Return [x, y] of the center of cell containing provided text 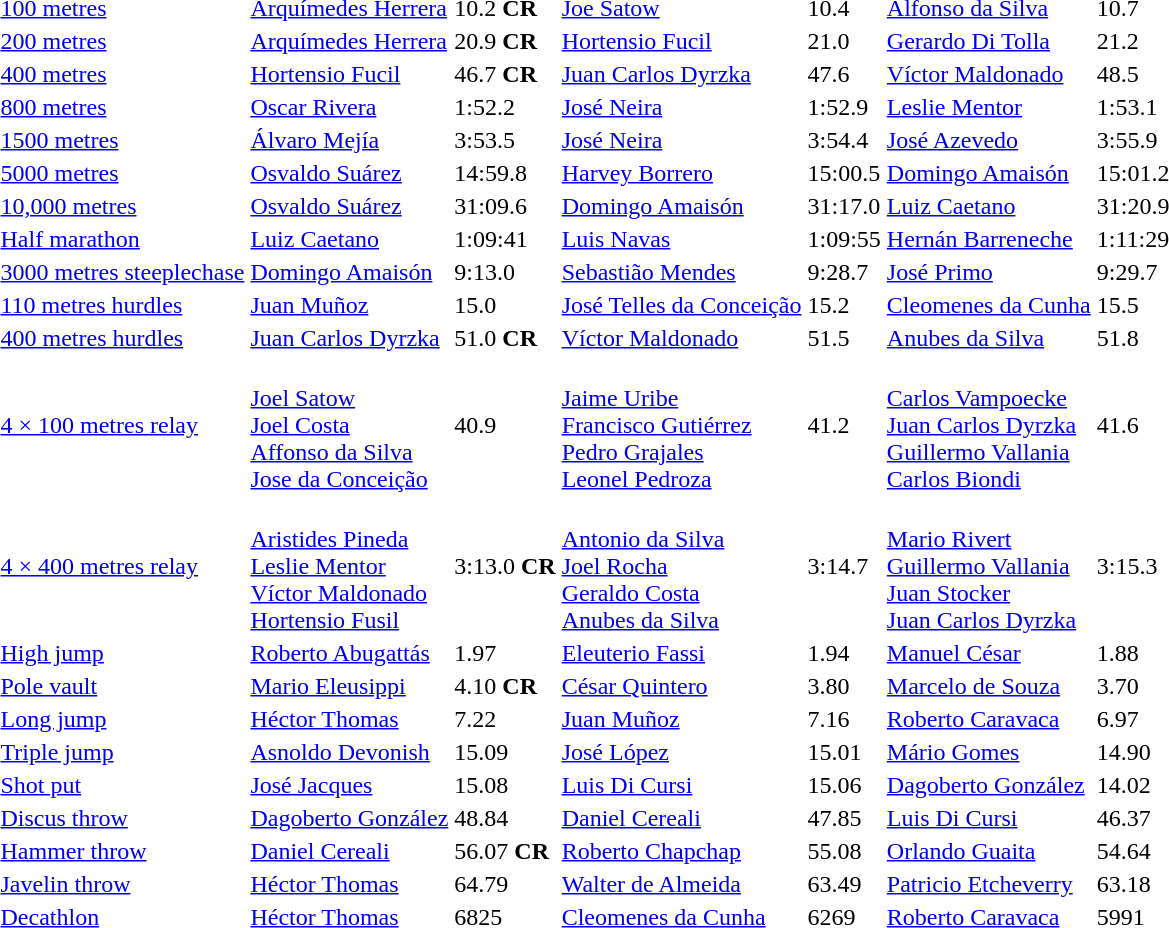
Mario RivertGuillermo VallaniaJuan StockerJuan Carlos Dyrzka [988, 566]
Asnoldo Devonish [350, 752]
Roberto Abugattás [350, 653]
15.06 [844, 785]
Hernán Barreneche [988, 239]
15.0 [505, 305]
Roberto Chapchap [682, 851]
Leslie Mentor [988, 107]
48.84 [505, 818]
Marcelo de Souza [988, 686]
3:54.4 [844, 140]
47.6 [844, 74]
Patricio Etcheverry [988, 884]
40.9 [505, 425]
1:09:41 [505, 239]
José Azevedo [988, 140]
Aristides PinedaLeslie MentorVíctor MaldonadoHortensio Fusil [350, 566]
Sebastião Mendes [682, 272]
Roberto Caravaca [988, 719]
Eleuterio Fassi [682, 653]
9:28.7 [844, 272]
José López [682, 752]
7.22 [505, 719]
1.97 [505, 653]
4.10 CR [505, 686]
3.80 [844, 686]
3:53.5 [505, 140]
51.5 [844, 338]
15.08 [505, 785]
Cleomenes da Cunha [988, 305]
3:14.7 [844, 566]
31:17.0 [844, 206]
7.16 [844, 719]
Harvey Borrero [682, 173]
31:09.6 [505, 206]
Arquímedes Herrera [350, 41]
63.49 [844, 884]
Mario Eleusippi [350, 686]
Anubes da Silva [988, 338]
51.0 CR [505, 338]
15.2 [844, 305]
64.79 [505, 884]
20.9 CR [505, 41]
15:00.5 [844, 173]
Walter de Almeida [682, 884]
15.01 [844, 752]
56.07 CR [505, 851]
55.08 [844, 851]
14:59.8 [505, 173]
José Telles da Conceição [682, 305]
Gerardo Di Tolla [988, 41]
Oscar Rivera [350, 107]
Mário Gomes [988, 752]
Carlos VampoeckeJuan Carlos DyrzkaGuillermo VallaniaCarlos Biondi [988, 425]
Antonio da SilvaJoel RochaGeraldo CostaAnubes da Silva [682, 566]
Álvaro Mejía [350, 140]
47.85 [844, 818]
15.09 [505, 752]
Jaime UribeFrancisco GutiérrezPedro GrajalesLeonel Pedroza [682, 425]
Manuel César [988, 653]
José Jacques [350, 785]
1:09:55 [844, 239]
46.7 CR [505, 74]
Luis Navas [682, 239]
41.2 [844, 425]
César Quintero [682, 686]
21.0 [844, 41]
1:52.2 [505, 107]
José Primo [988, 272]
1.94 [844, 653]
Joel SatowJoel CostaAffonso da SilvaJose da Conceição [350, 425]
Orlando Guaita [988, 851]
1:52.9 [844, 107]
9:13.0 [505, 272]
3:13.0 CR [505, 566]
